Return [X, Y] of the center of cell containing provided text 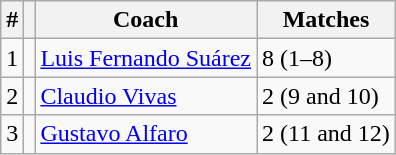
Coach [146, 20]
Claudio Vivas [146, 96]
8 (1–8) [326, 58]
Luis Fernando Suárez [146, 58]
2 [12, 96]
3 [12, 134]
Gustavo Alfaro [146, 134]
2 (9 and 10) [326, 96]
1 [12, 58]
2 (11 and 12) [326, 134]
Matches [326, 20]
# [12, 20]
